Provide the (X, Y) coordinate of the cell's center where the given text is located.  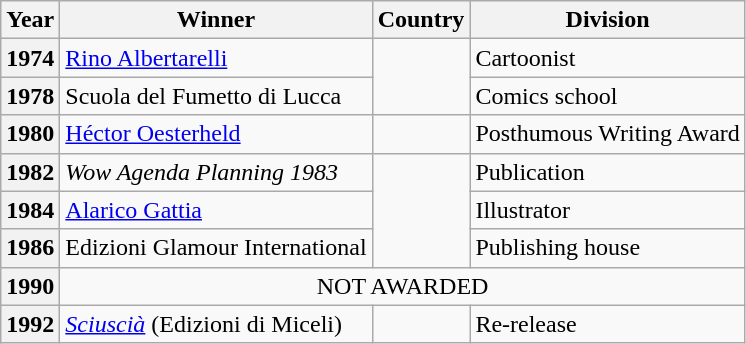
Rino Albertarelli (216, 58)
1984 (30, 210)
Héctor Oesterheld (216, 134)
NOT AWARDED (403, 286)
Scuola del Fumetto di Lucca (216, 96)
Country (421, 20)
1974 (30, 58)
Posthumous Writing Award (608, 134)
Wow Agenda Planning 1983 (216, 172)
1980 (30, 134)
Re-release (608, 324)
Edizioni Glamour International (216, 248)
Division (608, 20)
Alarico Gattia (216, 210)
1986 (30, 248)
Illustrator (608, 210)
Publication (608, 172)
Cartoonist (608, 58)
Comics school (608, 96)
Year (30, 20)
Winner (216, 20)
Sciuscià (Edizioni di Miceli) (216, 324)
1990 (30, 286)
1992 (30, 324)
Publishing house (608, 248)
1978 (30, 96)
1982 (30, 172)
